Return the [X, Y] coordinate for the center point of the cell that contains the specified text.  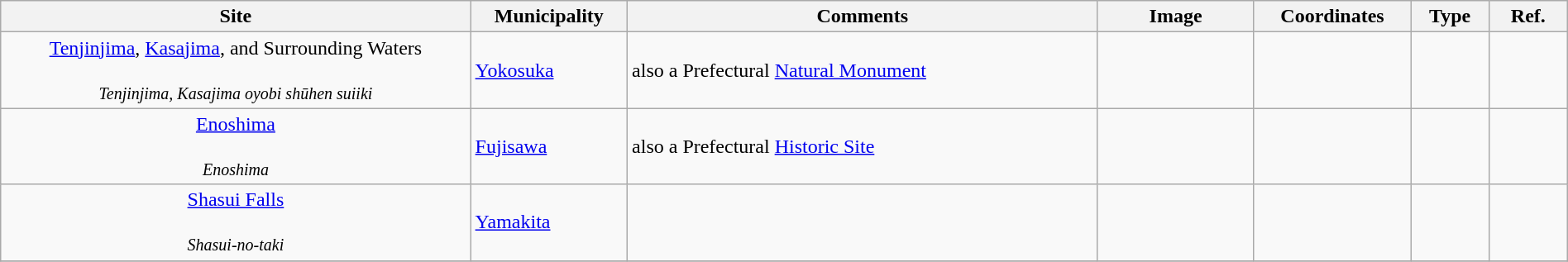
Type [1451, 17]
Yamakita [549, 222]
also a Prefectural Historic Site [863, 146]
Image [1176, 17]
EnoshimaEnoshima [236, 146]
Site [236, 17]
Ref. [1528, 17]
Fujisawa [549, 146]
Shasui FallsShasui-no-taki [236, 222]
Coordinates [1331, 17]
Tenjinjima, Kasajima, and Surrounding WatersTenjinjima, Kasajima oyobi shūhen suiiki [236, 70]
Yokosuka [549, 70]
Municipality [549, 17]
Comments [863, 17]
also a Prefectural Natural Monument [863, 70]
